Output the (x, y) coordinate of the center of the cell containing the given text.  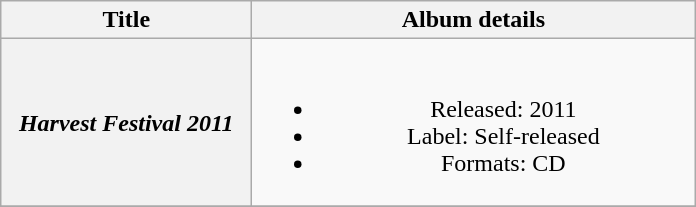
Released: 2011Label: Self-releasedFormats: CD (474, 122)
Harvest Festival 2011 (126, 122)
Title (126, 20)
Album details (474, 20)
